Locate the cell with the specified text and output its [x, y] center coordinate. 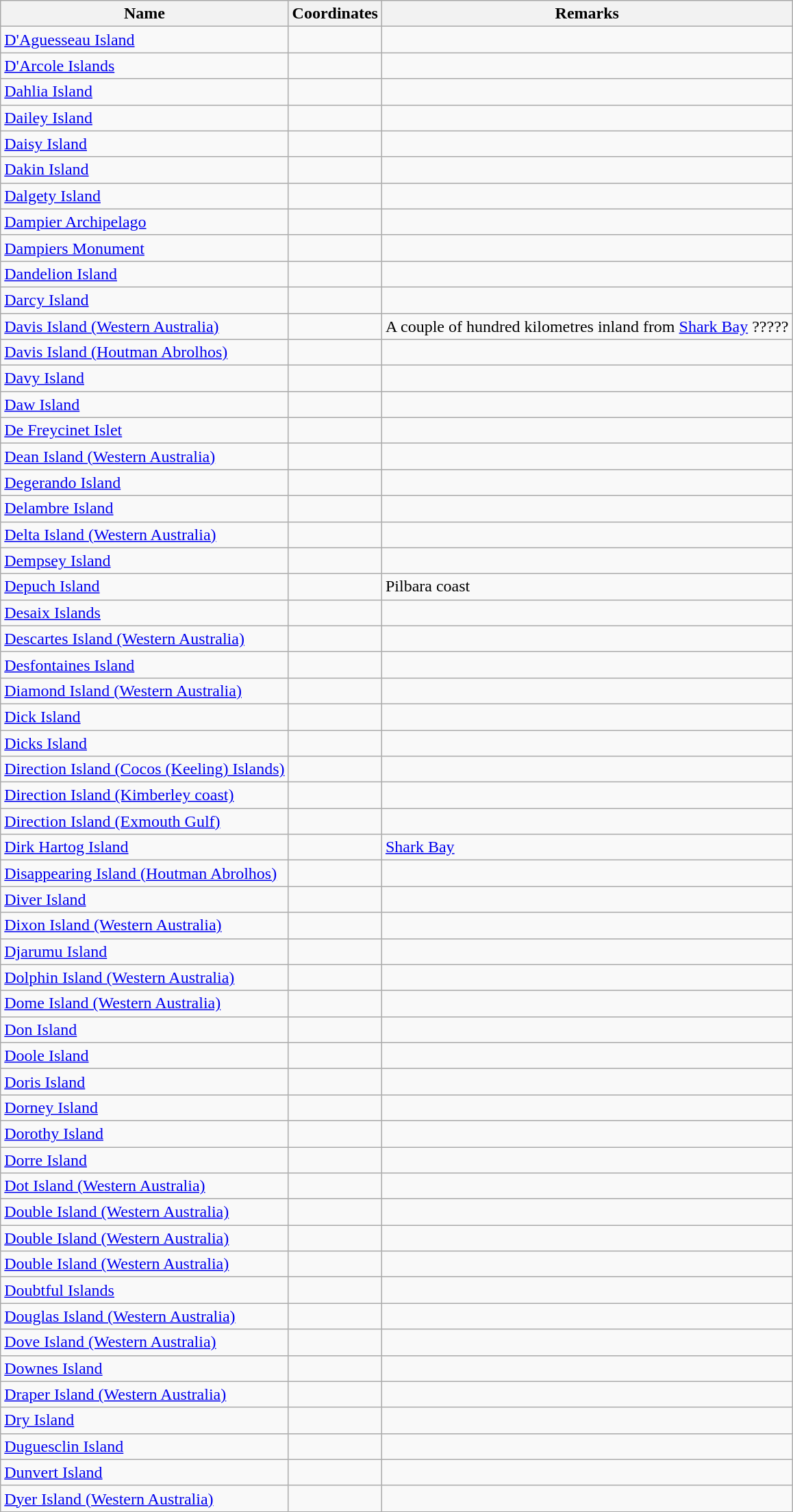
Dakin Island [144, 170]
Daw Island [144, 405]
Delambre Island [144, 509]
Remarks [587, 14]
Diamond Island (Western Australia) [144, 691]
Dot Island (Western Australia) [144, 1186]
Dolphin Island (Western Australia) [144, 977]
Darcy Island [144, 300]
Dampiers Monument [144, 248]
Dick Island [144, 717]
Dean Island (Western Australia) [144, 457]
Name [144, 14]
Dampier Archipelago [144, 222]
Davis Island (Houtman Abrolhos) [144, 353]
Dorothy Island [144, 1133]
Direction Island (Exmouth Gulf) [144, 821]
Don Island [144, 1029]
Dorre Island [144, 1160]
Desaix Islands [144, 613]
Dalgety Island [144, 196]
Dome Island (Western Australia) [144, 1003]
Dandelion Island [144, 274]
Degerando Island [144, 483]
Doris Island [144, 1081]
Duguesclin Island [144, 1446]
Doole Island [144, 1055]
Dyer Island (Western Australia) [144, 1498]
D'Arcole Islands [144, 66]
Dixon Island (Western Australia) [144, 925]
Downes Island [144, 1368]
Coordinates [335, 14]
Dry Island [144, 1420]
Djarumu Island [144, 951]
Davy Island [144, 379]
De Freycinet Islet [144, 431]
Delta Island (Western Australia) [144, 535]
Draper Island (Western Australia) [144, 1394]
D'Aguesseau Island [144, 40]
Shark Bay [587, 847]
Davis Island (Western Australia) [144, 326]
Direction Island (Kimberley coast) [144, 795]
Direction Island (Cocos (Keeling) Islands) [144, 769]
Dirk Hartog Island [144, 847]
Dove Island (Western Australia) [144, 1342]
Dailey Island [144, 118]
Doubtful Islands [144, 1290]
Disappearing Island (Houtman Abrolhos) [144, 873]
Descartes Island (Western Australia) [144, 639]
Daisy Island [144, 144]
Diver Island [144, 899]
Dorney Island [144, 1107]
Depuch Island [144, 587]
Douglas Island (Western Australia) [144, 1316]
Dahlia Island [144, 92]
A couple of hundred kilometres inland from Shark Bay ????? [587, 326]
Dicks Island [144, 743]
Dunvert Island [144, 1472]
Pilbara coast [587, 587]
Dempsey Island [144, 561]
Desfontaines Island [144, 665]
